Return the (x, y) coordinate for the center point of the cell that contains the specified text.  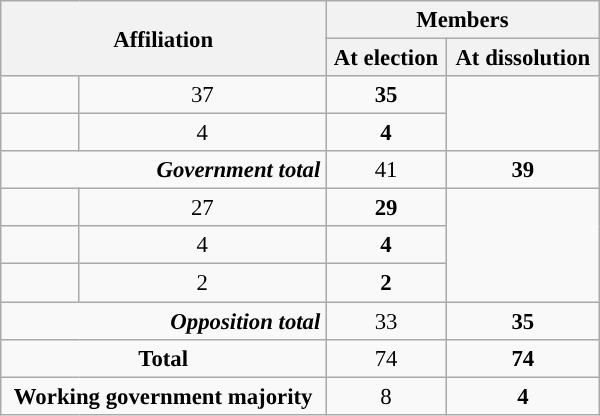
29 (386, 208)
Members (463, 20)
33 (386, 321)
At election (386, 58)
39 (522, 170)
Total (164, 358)
Affiliation (164, 38)
8 (386, 396)
Government total (164, 170)
Opposition total (164, 321)
27 (202, 208)
37 (202, 95)
At dissolution (522, 58)
Working government majority (164, 396)
41 (386, 170)
